Provide the (X, Y) coordinate of the cell's center where the given text is located.  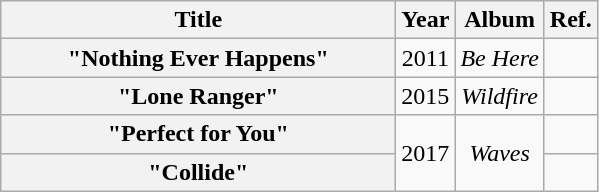
Album (500, 20)
Be Here (500, 58)
Wildfire (500, 96)
Year (426, 20)
Title (198, 20)
"Perfect for You" (198, 134)
"Lone Ranger" (198, 96)
"Nothing Ever Happens" (198, 58)
2017 (426, 153)
2015 (426, 96)
2011 (426, 58)
"Collide" (198, 172)
Waves (500, 153)
Ref. (570, 20)
